Identify which cell holds the provided text, then report its (X, Y) central coordinate. 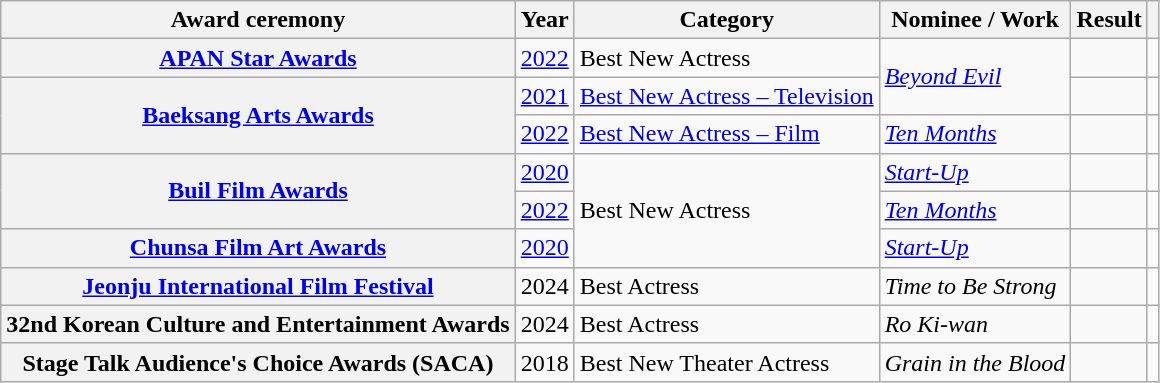
32nd Korean Culture and Entertainment Awards (258, 324)
Grain in the Blood (975, 362)
Ro Ki-wan (975, 324)
Best New Actress – Television (726, 96)
Best New Theater Actress (726, 362)
Nominee / Work (975, 20)
Time to Be Strong (975, 286)
Result (1109, 20)
2021 (544, 96)
Stage Talk Audience's Choice Awards (SACA) (258, 362)
Baeksang Arts Awards (258, 115)
APAN Star Awards (258, 58)
Beyond Evil (975, 77)
Year (544, 20)
Award ceremony (258, 20)
Jeonju International Film Festival (258, 286)
Category (726, 20)
Buil Film Awards (258, 191)
Chunsa Film Art Awards (258, 248)
Best New Actress – Film (726, 134)
2018 (544, 362)
